From the cell containing the given text, extract its center point as [x, y] coordinate. 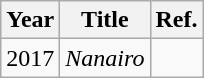
Ref. [176, 20]
2017 [30, 58]
Title [105, 20]
Nanairo [105, 58]
Year [30, 20]
